Capture the cell that displays the provided text and extract its [x, y] central coordinate. 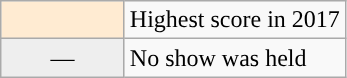
Highest score in 2017 [234, 20]
No show was held [234, 58]
— [63, 58]
